For the text-containing cell, return its midpoint in (X, Y) coordinate format. 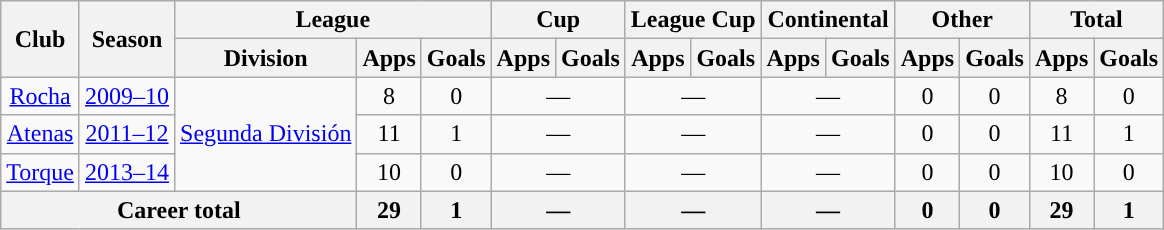
Other (962, 20)
League Cup (693, 20)
Atenas (40, 134)
2011–12 (126, 134)
2013–14 (126, 172)
League (334, 20)
Division (266, 58)
Segunda División (266, 134)
Season (126, 39)
Club (40, 39)
Total (1096, 20)
Cup (558, 20)
Career total (179, 210)
2009–10 (126, 96)
Rocha (40, 96)
Continental (828, 20)
Torque (40, 172)
